From the cell containing the given text, extract its center point as [x, y] coordinate. 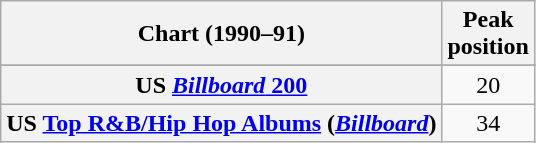
US Top R&B/Hip Hop Albums (Billboard) [222, 123]
34 [488, 123]
Chart (1990–91) [222, 34]
Peakposition [488, 34]
US Billboard 200 [222, 85]
20 [488, 85]
